Find where the given text appears and provide that cell's center as (X, Y) coordinate. 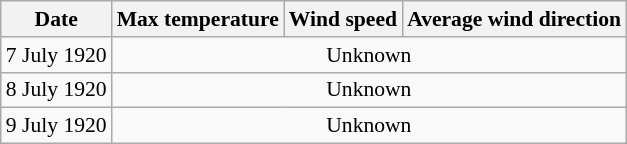
7 July 1920 (56, 55)
Average wind direction (514, 19)
8 July 1920 (56, 90)
Max temperature (198, 19)
Date (56, 19)
9 July 1920 (56, 126)
Wind speed (343, 19)
